Output the [X, Y] coordinate of the center of the cell containing the given text.  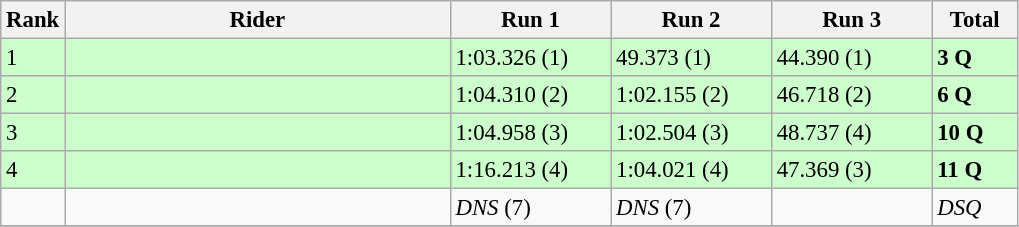
44.390 (1) [852, 58]
1:16.213 (4) [530, 170]
Total [975, 20]
46.718 (2) [852, 95]
49.373 (1) [692, 58]
47.369 (3) [852, 170]
3 Q [975, 58]
1:02.504 (3) [692, 133]
10 Q [975, 133]
1:03.326 (1) [530, 58]
6 Q [975, 95]
Run 1 [530, 20]
4 [33, 170]
48.737 (4) [852, 133]
1 [33, 58]
1:04.021 (4) [692, 170]
Run 2 [692, 20]
Rider [258, 20]
3 [33, 133]
2 [33, 95]
11 Q [975, 170]
1:02.155 (2) [692, 95]
Rank [33, 20]
Run 3 [852, 20]
1:04.310 (2) [530, 95]
DSQ [975, 208]
1:04.958 (3) [530, 133]
